Determine the (x, y) coordinate at the center of the cell enclosing the given text.  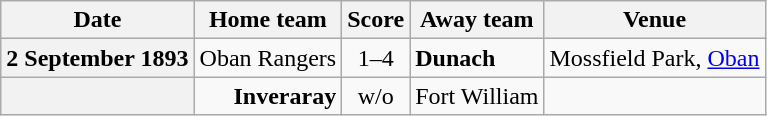
1–4 (376, 58)
Score (376, 20)
Home team (268, 20)
Date (98, 20)
w/o (376, 96)
Dunach (477, 58)
Inveraray (268, 96)
Oban Rangers (268, 58)
Mossfield Park, Oban (654, 58)
Away team (477, 20)
Venue (654, 20)
2 September 1893 (98, 58)
Fort William (477, 96)
